Identify which cell holds the provided text, then report its [x, y] central coordinate. 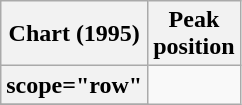
Peakposition [194, 34]
Chart (1995) [74, 34]
scope="row" [74, 85]
